Provide the [x, y] coordinate of the cell's center where the given text is located.  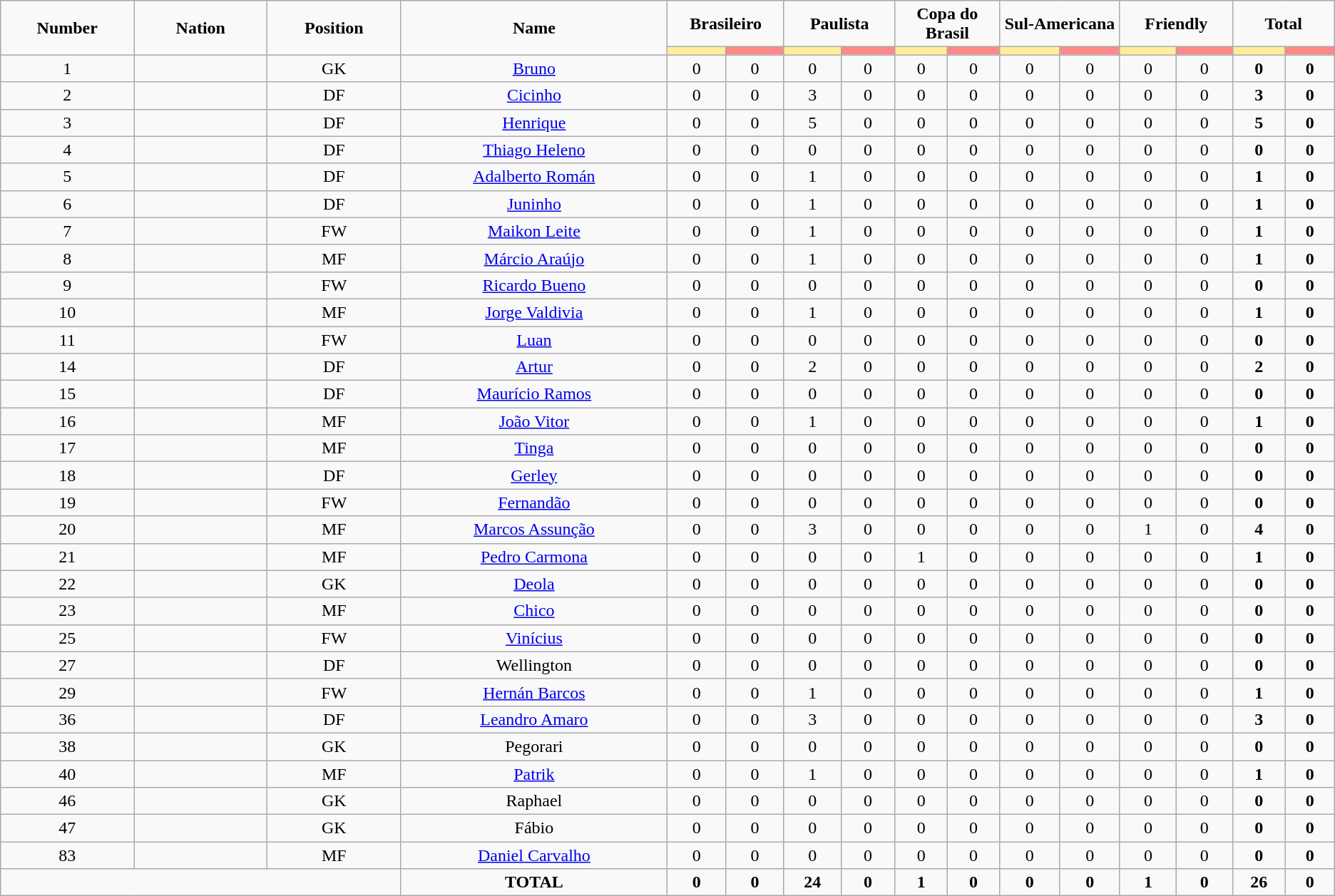
Maurício Ramos [534, 394]
Márcio Araújo [534, 258]
Chico [534, 611]
Juninho [534, 204]
Fábio [534, 828]
Luan [534, 340]
16 [67, 421]
Cicinho [534, 96]
Vinícius [534, 638]
26 [1259, 882]
Raphael [534, 801]
20 [67, 530]
6 [67, 204]
Tinga [534, 448]
Leandro Amaro [534, 719]
Paulista [839, 24]
46 [67, 801]
Number [67, 28]
14 [67, 367]
21 [67, 557]
18 [67, 475]
83 [67, 855]
Fernandão [534, 503]
Sul-Americana [1060, 24]
Bruno [534, 68]
8 [67, 258]
Adalberto Román [534, 177]
Hernán Barcos [534, 692]
Henrique [534, 123]
36 [67, 719]
Brasileiro [726, 24]
15 [67, 394]
25 [67, 638]
Gerley [534, 475]
9 [67, 285]
47 [67, 828]
7 [67, 231]
Daniel Carvalho [534, 855]
Ricardo Bueno [534, 285]
Patrik [534, 773]
Maikon Leite [534, 231]
Friendly [1176, 24]
10 [67, 312]
22 [67, 584]
19 [67, 503]
TOTAL [534, 882]
Pedro Carmona [534, 557]
Deola [534, 584]
23 [67, 611]
17 [67, 448]
Wellington [534, 665]
Nation [201, 28]
João Vitor [534, 421]
Thiago Heleno [534, 150]
27 [67, 665]
29 [67, 692]
Copa do Brasil [947, 24]
Position [334, 28]
24 [812, 882]
Total [1284, 24]
38 [67, 746]
Marcos Assunção [534, 530]
Name [534, 28]
Artur [534, 367]
Pegorari [534, 746]
11 [67, 340]
40 [67, 773]
Jorge Valdivia [534, 312]
